Return (X, Y) of the center of cell containing provided text 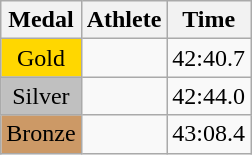
Gold (41, 58)
42:44.0 (209, 96)
43:08.4 (209, 134)
Athlete (124, 20)
Medal (41, 20)
Silver (41, 96)
42:40.7 (209, 58)
Time (209, 20)
Bronze (41, 134)
